Provide the (X, Y) coordinate of the cell's center where the given text is located.  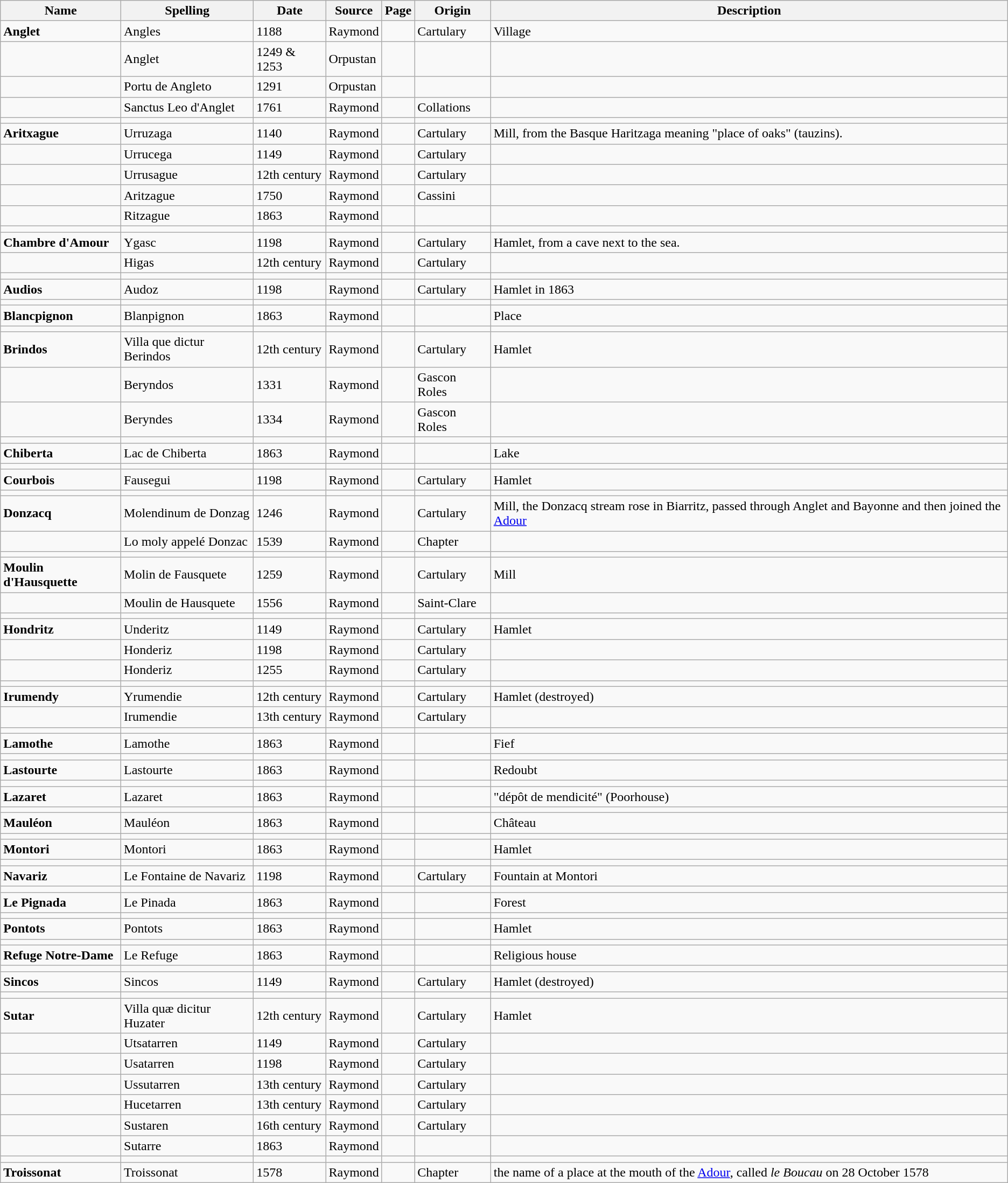
Refuge Notre-Dame (61, 955)
Underitz (187, 629)
Ritzague (187, 215)
Portu de Angleto (187, 87)
Ussutarren (187, 1084)
16th century (290, 1125)
Yrumendie (187, 697)
Beryndos (187, 385)
Date (290, 11)
Lac de Chiberta (187, 453)
1556 (290, 603)
Ygasc (187, 242)
Le Fontaine de Navariz (187, 876)
Chambre d'Amour (61, 242)
Beryndes (187, 419)
Blancpignon (61, 316)
1249 & 1253 (290, 59)
Fausegui (187, 479)
Page (398, 11)
Irumendie (187, 717)
Forest (749, 902)
Description (749, 11)
Molin de Fausquete (187, 575)
Sutar (61, 1015)
Audoz (187, 289)
Blanpignon (187, 316)
Villa quæ dicitur Huzater (187, 1015)
Utsatarren (187, 1043)
Village (749, 31)
1259 (290, 575)
Mill, the Donzacq stream rose in Biarritz, passed through Anglet and Bayonne and then joined the Adour (749, 513)
Place (749, 316)
Hondritz (61, 629)
Higas (187, 263)
Sutarre (187, 1146)
Villa que dictur Berindos (187, 349)
Molendinum de Donzag (187, 513)
Hucetarren (187, 1105)
Moulin de Hausquete (187, 603)
Collations (452, 107)
1246 (290, 513)
1539 (290, 541)
Château (749, 823)
Redoubt (749, 770)
Hamlet, from a cave next to the sea. (749, 242)
Fief (749, 743)
1331 (290, 385)
Cassini (452, 195)
Mill (749, 575)
Donzacq (61, 513)
1761 (290, 107)
Audios (61, 289)
Fountain at Montori (749, 876)
1255 (290, 670)
"dépôt de mendicité" (Poorhouse) (749, 797)
Chiberta (61, 453)
Spelling (187, 11)
Aritxague (61, 134)
Religious house (749, 955)
Mill, from the Basque Haritzaga meaning "place of oaks" (tauzins). (749, 134)
Saint-Clare (452, 603)
Moulin d'Hausquette (61, 575)
Le Refuge (187, 955)
Navariz (61, 876)
1578 (290, 1172)
Courbois (61, 479)
Source (354, 11)
Le Pignada (61, 902)
Urrusague (187, 175)
Name (61, 11)
Aritzague (187, 195)
Angles (187, 31)
Lake (749, 453)
Lo moly appelé Donzac (187, 541)
Irumendy (61, 697)
the name of a place at the mouth of the Adour, called le Boucau on 28 October 1578 (749, 1172)
1291 (290, 87)
1334 (290, 419)
Usatarren (187, 1064)
1188 (290, 31)
1750 (290, 195)
Urrucega (187, 154)
Sustaren (187, 1125)
Brindos (61, 349)
Hamlet in 1863 (749, 289)
Sanctus Leo d'Anglet (187, 107)
Urruzaga (187, 134)
1140 (290, 134)
Le Pinada (187, 902)
Origin (452, 11)
